Determine the (x, y) coordinate at the center of the cell enclosing the given text.  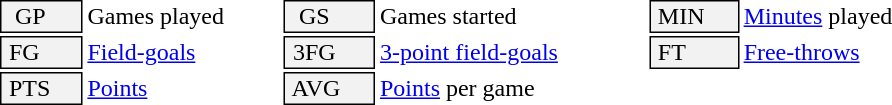
FT (694, 52)
Points (184, 88)
Games started (512, 16)
AVG (330, 88)
PTS (42, 88)
Games played (184, 16)
Points per game (512, 88)
Field-goals (184, 52)
MIN (694, 16)
3-point field-goals (512, 52)
GS (330, 16)
3FG (330, 52)
GP (42, 16)
FG (42, 52)
